Return [X, Y] of the center of cell containing provided text 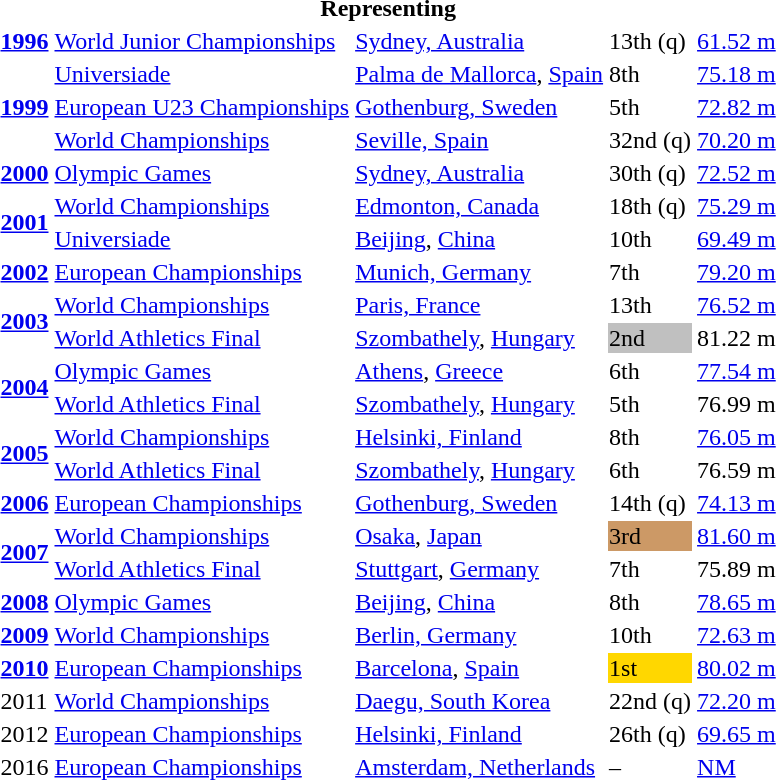
Athens, Greece [480, 371]
2nd [650, 338]
32nd (q) [650, 140]
Stuttgart, Germany [480, 569]
Osaka, Japan [480, 536]
Barcelona, Spain [480, 668]
Paris, France [480, 305]
Palma de Mallorca, Spain [480, 74]
Daegu, South Korea [480, 701]
22nd (q) [650, 701]
Berlin, Germany [480, 635]
Seville, Spain [480, 140]
Munich, Germany [480, 272]
Edmonton, Canada [480, 206]
14th (q) [650, 503]
1st [650, 668]
26th (q) [650, 734]
18th (q) [650, 206]
World Junior Championships [202, 41]
30th (q) [650, 173]
13th [650, 305]
European U23 Championships [202, 107]
3rd [650, 536]
13th (q) [650, 41]
